Return the (X, Y) coordinate for the center point of the cell that contains the specified text.  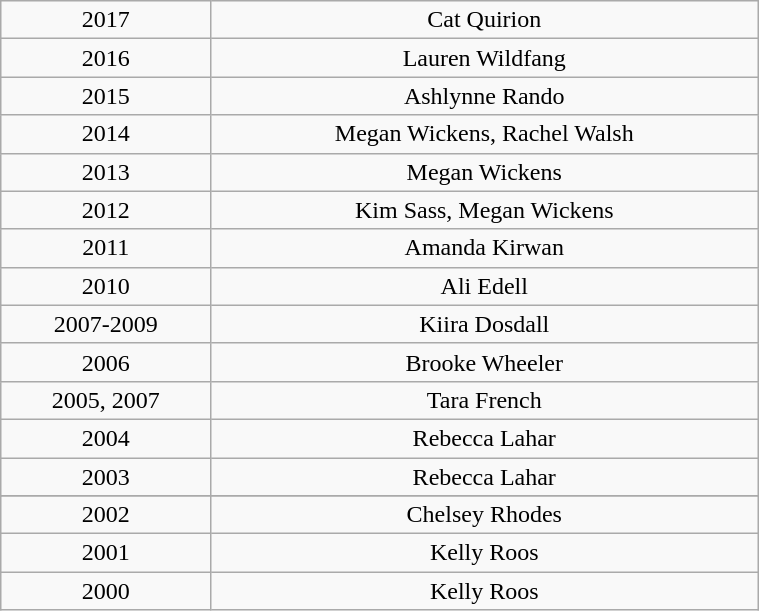
2013 (106, 172)
Brooke Wheeler (484, 362)
Cat Quirion (484, 20)
Chelsey Rhodes (484, 515)
2002 (106, 515)
Kiira Dosdall (484, 324)
2001 (106, 553)
Ali Edell (484, 286)
2006 (106, 362)
2011 (106, 248)
Tara French (484, 400)
Lauren Wildfang (484, 58)
2004 (106, 438)
2010 (106, 286)
2017 (106, 20)
2016 (106, 58)
2014 (106, 134)
Megan Wickens, Rachel Walsh (484, 134)
Ashlynne Rando (484, 96)
Kim Sass, Megan Wickens (484, 210)
2012 (106, 210)
2003 (106, 477)
2005, 2007 (106, 400)
2015 (106, 96)
Amanda Kirwan (484, 248)
2000 (106, 591)
2007-2009 (106, 324)
Megan Wickens (484, 172)
